Return (x, y) of the center of cell containing provided text 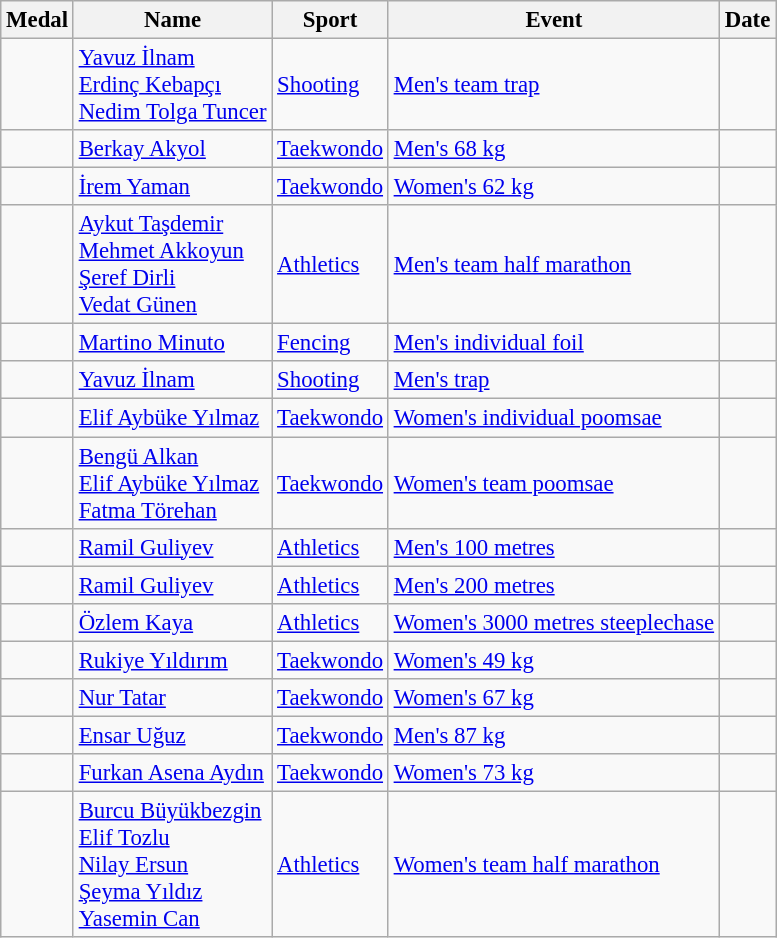
Men's 100 metres (554, 547)
Name (172, 20)
Fencing (330, 343)
Women's 73 kg (554, 773)
Yavuz İlnam (172, 381)
Martino Minuto (172, 343)
Men's trap (554, 381)
Berkay Akyol (172, 149)
Rukiye Yıldırım (172, 660)
Yavuz İlnamErdinç KebapçıNedim Tolga Tuncer (172, 85)
Bengü AlkanElif Aybüke YılmazFatma Törehan (172, 483)
Men's individual foil (554, 343)
Women's team half marathon (554, 864)
Özlem Kaya (172, 622)
Women's 62 kg (554, 187)
Men's 87 kg (554, 735)
Aykut TaşdemirMehmet AkkoyunŞeref DirliVedat Günen (172, 264)
Burcu BüyükbezginElif TozluNilay ErsunŞeyma YıldızYasemin Can (172, 864)
Women's 49 kg (554, 660)
İrem Yaman (172, 187)
Event (554, 20)
Men's team trap (554, 85)
Nur Tatar (172, 698)
Date (747, 20)
Women's 67 kg (554, 698)
Sport (330, 20)
Men's 200 metres (554, 585)
Women's individual poomsae (554, 418)
Medal (38, 20)
Furkan Asena Aydın (172, 773)
Ensar Uğuz (172, 735)
Women's team poomsae (554, 483)
Elif Aybüke Yılmaz (172, 418)
Men's 68 kg (554, 149)
Women's 3000 metres steeplechase (554, 622)
Men's team half marathon (554, 264)
